Pinpoint the cell where the given text exists, returning its [x, y] midpoint coordinate. 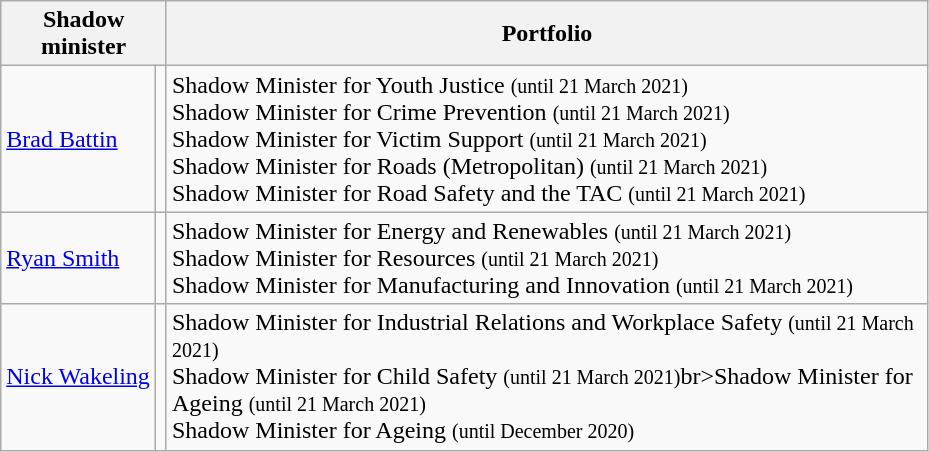
Shadow minister [84, 34]
Nick Wakeling [78, 377]
Portfolio [546, 34]
Brad Battin [78, 139]
Ryan Smith [78, 258]
